Search for the cell housing the specified text and yield its (X, Y) center coordinate. 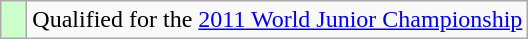
Qualified for the 2011 World Junior Championship (278, 20)
